Determine the (x, y) coordinate at the center of the cell enclosing the given text.  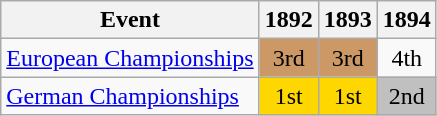
German Championships (130, 96)
1892 (288, 20)
2nd (406, 96)
1894 (406, 20)
1893 (348, 20)
4th (406, 58)
European Championships (130, 58)
Event (130, 20)
